For the text-containing cell, return its midpoint in [X, Y] coordinate format. 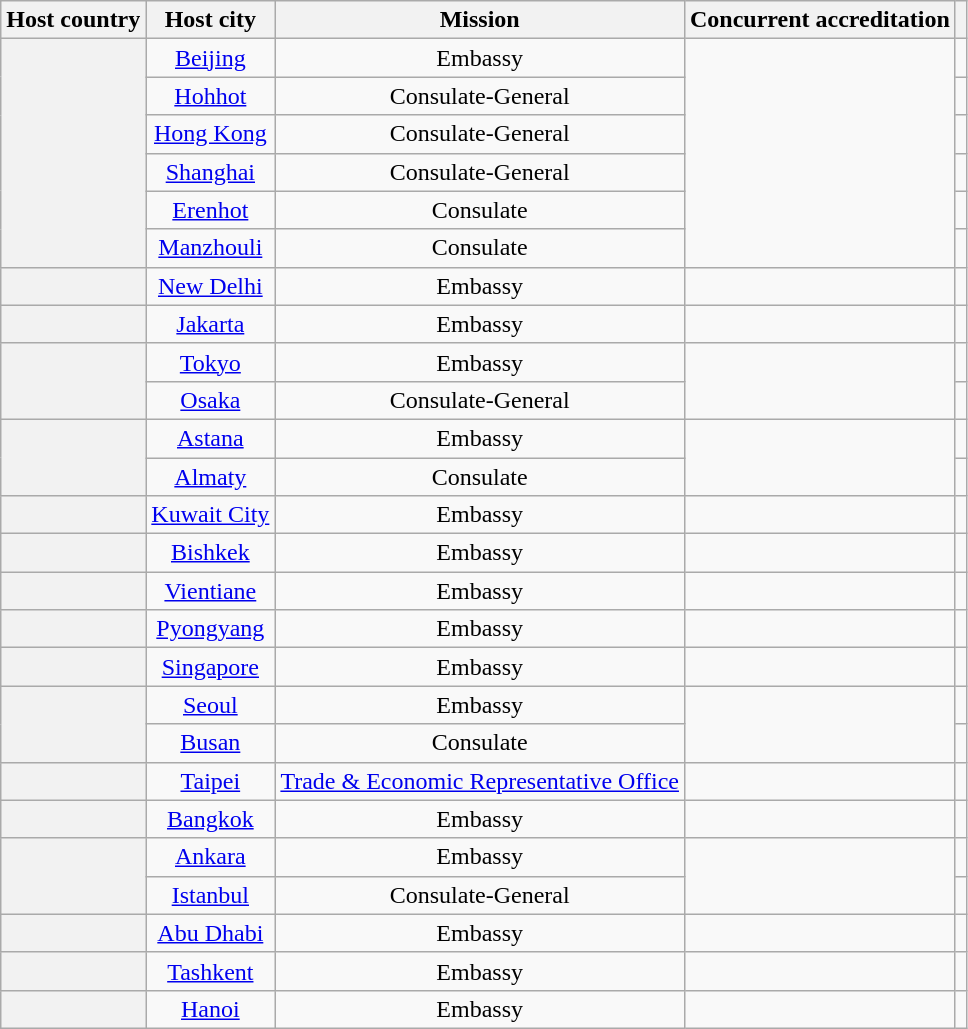
Host city [210, 20]
Pyongyang [210, 629]
Seoul [210, 705]
Astana [210, 438]
Shanghai [210, 172]
Singapore [210, 667]
Ankara [210, 857]
Mission [480, 20]
Tashkent [210, 971]
Vientiane [210, 591]
Beijing [210, 58]
Concurrent accreditation [820, 20]
Busan [210, 743]
Kuwait City [210, 515]
Hanoi [210, 1009]
Bishkek [210, 553]
Trade & Economic Representative Office [480, 781]
Abu Dhabi [210, 933]
Jakarta [210, 324]
Taipei [210, 781]
Hong Kong [210, 134]
New Delhi [210, 286]
Erenhot [210, 210]
Host country [74, 20]
Manzhouli [210, 248]
Istanbul [210, 895]
Hohhot [210, 96]
Bangkok [210, 819]
Tokyo [210, 362]
Osaka [210, 400]
Almaty [210, 477]
